Provide the [x, y] coordinate of the cell's center where the given text is located.  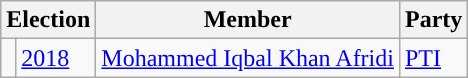
Party [433, 20]
PTI [433, 58]
Mohammed Iqbal Khan Afridi [248, 58]
Member [248, 20]
2018 [56, 58]
Election [48, 20]
